Extract the (X, Y) coordinate from the center of the cell holding the provided text.  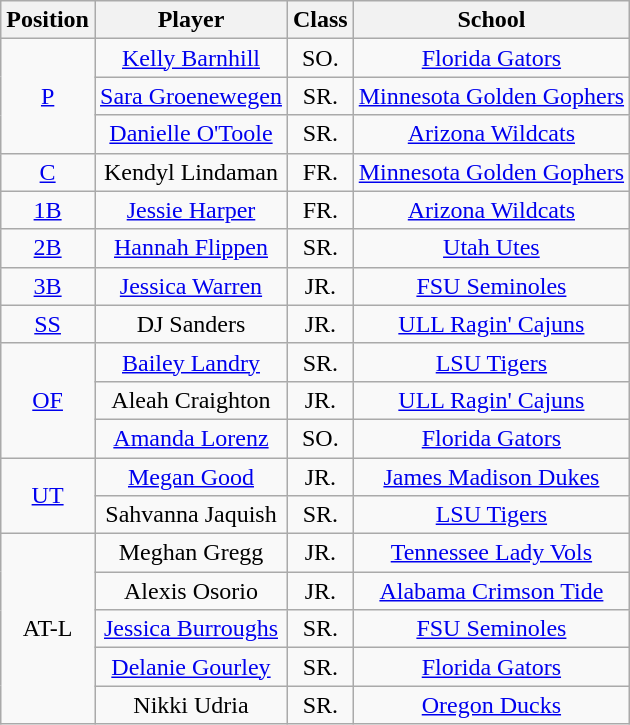
Jessie Harper (190, 210)
Bailey Landry (190, 362)
Delanie Gourley (190, 667)
AT-L (48, 629)
3B (48, 286)
Tennessee Lady Vols (491, 553)
Hannah Flippen (190, 248)
2B (48, 248)
Oregon Ducks (491, 705)
Meghan Gregg (190, 553)
Player (190, 20)
Jessica Warren (190, 286)
DJ Sanders (190, 324)
Sara Groenewegen (190, 96)
Kendyl Lindaman (190, 172)
Alexis Osorio (190, 591)
Alabama Crimson Tide (491, 591)
SS (48, 324)
Utah Utes (491, 248)
Aleah Craighton (190, 400)
C (48, 172)
Jessica Burroughs (190, 629)
Class (320, 20)
Megan Good (190, 477)
Sahvanna Jaquish (190, 515)
P (48, 96)
Nikki Udria (190, 705)
James Madison Dukes (491, 477)
School (491, 20)
OF (48, 400)
Kelly Barnhill (190, 58)
Amanda Lorenz (190, 438)
Position (48, 20)
Danielle O'Toole (190, 134)
UT (48, 496)
1B (48, 210)
